Capture the cell that displays the provided text and extract its [X, Y] central coordinate. 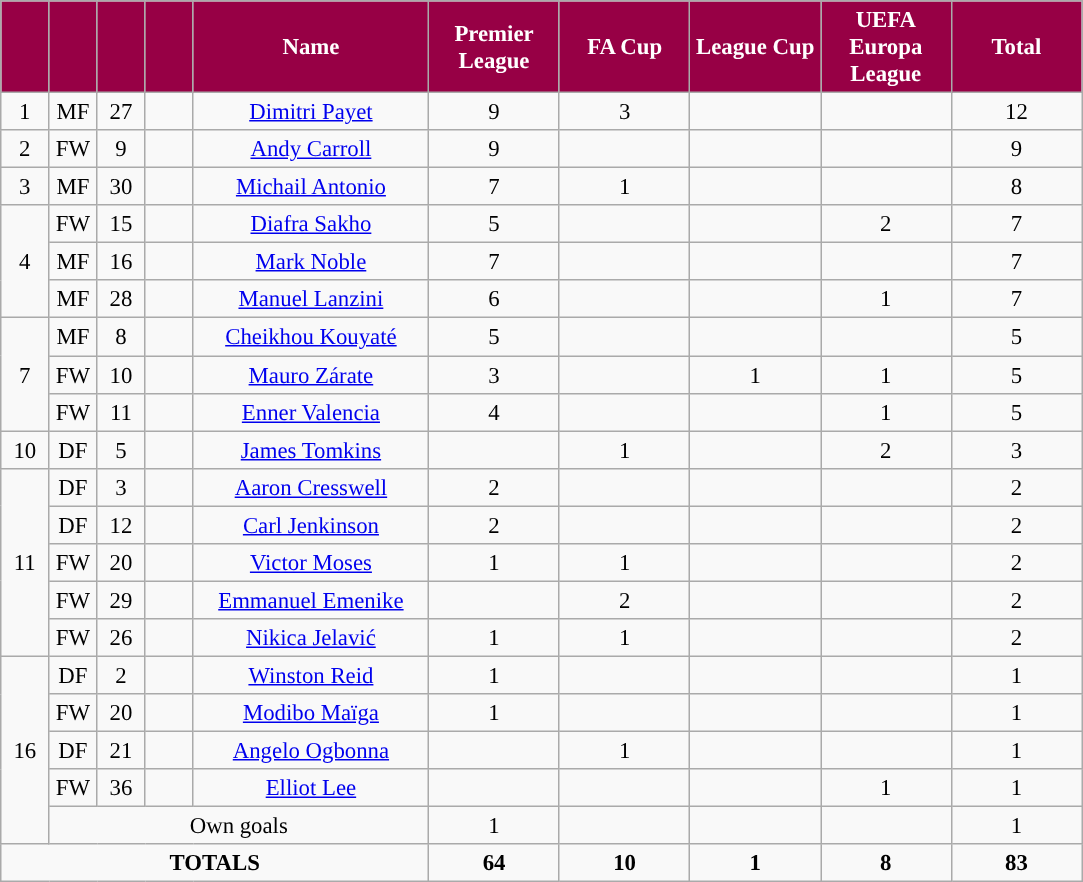
Carl Jenkinson [311, 525]
Diafra Sakho [311, 224]
Own goals [239, 826]
Andy Carroll [311, 149]
Mark Noble [311, 262]
Emmanuel Emenike [311, 600]
Manuel Lanzini [311, 299]
League Cup [756, 47]
21 [121, 751]
15 [121, 224]
Elliot Lee [311, 788]
Modibo Maïga [311, 713]
Nikica Jelavić [311, 638]
29 [121, 600]
64 [494, 863]
Michail Antonio [311, 187]
TOTALS [215, 863]
36 [121, 788]
James Tomkins [311, 450]
FA Cup [624, 47]
Cheikhou Kouyaté [311, 337]
Angelo Ogbonna [311, 751]
28 [121, 299]
Name [311, 47]
83 [1016, 863]
Mauro Zárate [311, 375]
Total [1016, 47]
Dimitri Payet [311, 112]
Aaron Cresswell [311, 487]
Premier League [494, 47]
6 [494, 299]
Winston Reid [311, 675]
30 [121, 187]
26 [121, 638]
27 [121, 112]
Victor Moses [311, 563]
UEFA Europa League [886, 47]
Enner Valencia [311, 412]
